From the cell containing the given text, extract its center point as [x, y] coordinate. 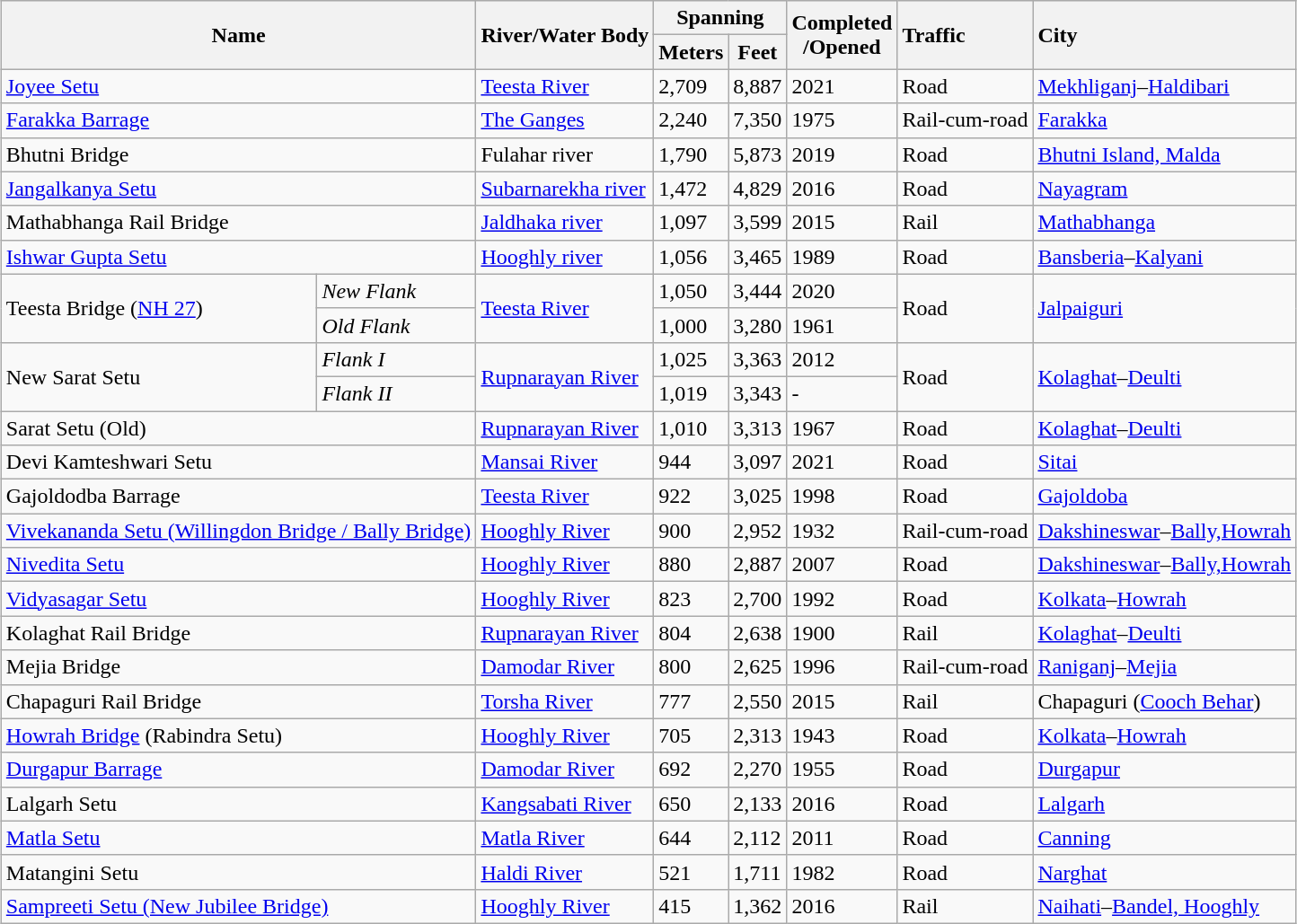
Ishwar Gupta Setu [239, 257]
1975 [843, 120]
2,133 [758, 804]
Mansai River [565, 462]
City [1164, 35]
Feet [758, 52]
Bansberia–Kalyani [1164, 257]
Naihati–Bandel, Hooghly [1164, 906]
Fulahar river [565, 154]
3,313 [758, 428]
Howrah Bridge (Rabindra Setu) [239, 735]
Name [239, 35]
New Sarat Setu [159, 376]
2,700 [758, 599]
521 [692, 872]
Torsha River [565, 701]
Lalgarh Setu [239, 804]
1,050 [692, 291]
Jalpaiguri [1164, 308]
3,444 [758, 291]
1,025 [692, 359]
2,952 [758, 531]
8,887 [758, 86]
Gajoldodba Barrage [239, 497]
Flank II [397, 393]
900 [692, 531]
1932 [843, 531]
1982 [843, 872]
Nivedita Setu [239, 565]
Narghat [1164, 872]
2,550 [758, 701]
Meters [692, 52]
Matla Setu [239, 838]
Kolaghat Rail Bridge [239, 633]
1943 [843, 735]
Gajoldoba [1164, 497]
Mathabhanga Rail Bridge [239, 223]
880 [692, 565]
800 [692, 667]
Mejia Bridge [239, 667]
Sarat Setu (Old) [239, 428]
2007 [843, 565]
1989 [843, 257]
804 [692, 633]
Bhutni Bridge [239, 154]
650 [692, 804]
777 [692, 701]
Lalgarh [1164, 804]
Sampreeti Setu (New Jubilee Bridge) [239, 906]
1,010 [692, 428]
415 [692, 906]
Spanning [720, 18]
Jangalkanya Setu [239, 189]
2012 [843, 359]
Joyee Setu [239, 86]
2019 [843, 154]
Traffic [965, 35]
1900 [843, 633]
Farakka Barrage [239, 120]
3,280 [758, 325]
1967 [843, 428]
692 [692, 770]
823 [692, 599]
2,270 [758, 770]
Matangini Setu [239, 872]
4,829 [758, 189]
1998 [843, 497]
644 [692, 838]
Matla River [565, 838]
2020 [843, 291]
2,240 [692, 120]
Mekhliganj–Haldibari [1164, 86]
1,472 [692, 189]
Durgapur Barrage [239, 770]
Mathabhanga [1164, 223]
Haldi River [565, 872]
1,362 [758, 906]
Canning [1164, 838]
Subarnarekha river [565, 189]
1955 [843, 770]
1,000 [692, 325]
2,625 [758, 667]
944 [692, 462]
3,343 [758, 393]
7,350 [758, 120]
Vivekananda Setu (Willingdon Bridge / Bally Bridge) [239, 531]
2,887 [758, 565]
2011 [843, 838]
Chapaguri Rail Bridge [239, 701]
The Ganges [565, 120]
3,363 [758, 359]
Devi Kamteshwari Setu [239, 462]
Flank I [397, 359]
1,790 [692, 154]
Vidyasagar Setu [239, 599]
2,313 [758, 735]
2,638 [758, 633]
2,112 [758, 838]
Old Flank [397, 325]
Nayagram [1164, 189]
705 [692, 735]
5,873 [758, 154]
Completed /Opened [843, 35]
Farakka [1164, 120]
Sitai [1164, 462]
2,709 [692, 86]
New Flank [397, 291]
Durgapur [1164, 770]
Bhutni Island, Malda [1164, 154]
1,019 [692, 393]
3,097 [758, 462]
Kangsabati River [565, 804]
Teesta Bridge (NH 27) [159, 308]
Raniganj–Mejia [1164, 667]
Jaldhaka river [565, 223]
1961 [843, 325]
3,599 [758, 223]
River/Water Body [565, 35]
- [843, 393]
3,465 [758, 257]
922 [692, 497]
1992 [843, 599]
Hooghly river [565, 257]
1996 [843, 667]
1,097 [692, 223]
Chapaguri (Cooch Behar) [1164, 701]
1,056 [692, 257]
3,025 [758, 497]
1,711 [758, 872]
